For the text-containing cell, return its midpoint in [X, Y] coordinate format. 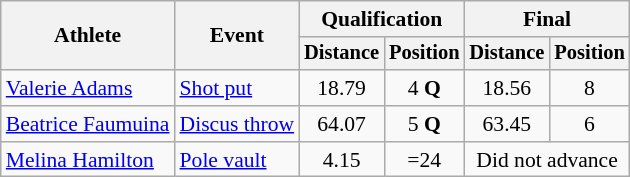
6 [589, 124]
Valerie Adams [88, 88]
Shot put [238, 88]
63.45 [506, 124]
4 Q [424, 88]
Qualification [382, 19]
Beatrice Faumuina [88, 124]
5 Q [424, 124]
8 [589, 88]
Athlete [88, 36]
Final [546, 19]
Discus throw [238, 124]
Event [238, 36]
64.07 [342, 124]
18.56 [506, 88]
18.79 [342, 88]
